Return [X, Y] of the center of cell containing provided text 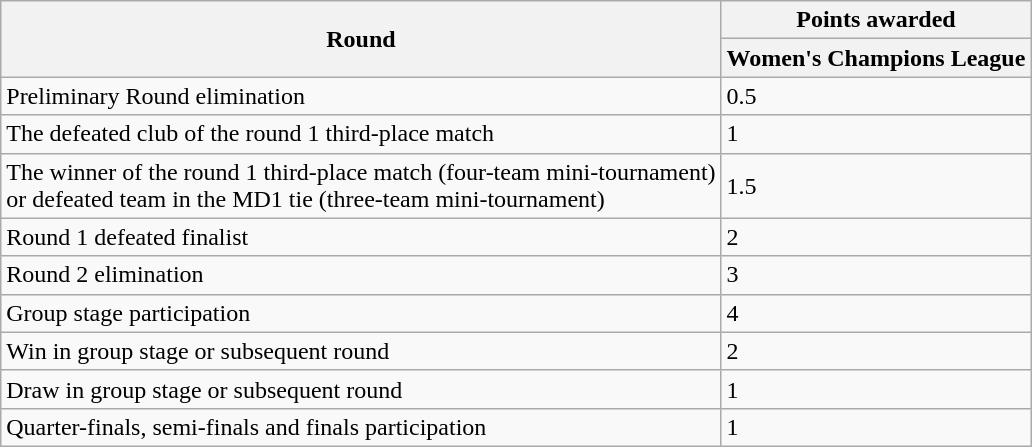
Points awarded [876, 20]
3 [876, 275]
Draw in group stage or subsequent round [361, 389]
Round 2 elimination [361, 275]
0.5 [876, 96]
Round [361, 39]
4 [876, 313]
The winner of the round 1 third-place match (four-team mini-tournament)or defeated team in the MD1 tie (three-team mini-tournament) [361, 186]
1.5 [876, 186]
Quarter-finals, semi-finals and finals participation [361, 427]
Women's Champions League [876, 58]
Win in group stage or subsequent round [361, 351]
The defeated club of the round 1 third-place match [361, 134]
Round 1 defeated finalist [361, 237]
Group stage participation [361, 313]
Preliminary Round elimination [361, 96]
